Find where the given text appears and provide that cell's center as (X, Y) coordinate. 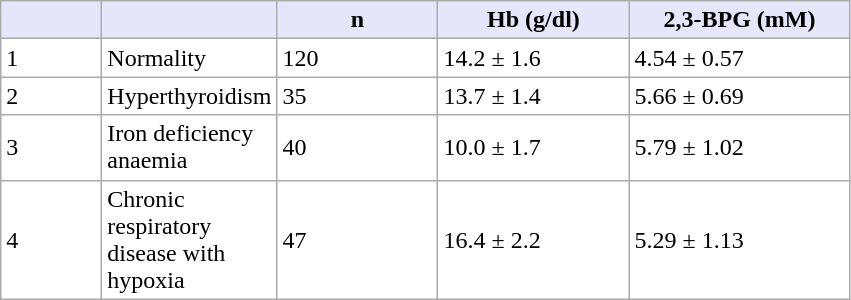
Chronic respiratory disease with hypoxia (190, 240)
13.7 ± 1.4 (534, 96)
Hyperthyroidism (190, 96)
120 (358, 58)
4.54 ± 0.57 (740, 58)
5.79 ± 1.02 (740, 148)
47 (358, 240)
Iron deficiency anaemia (190, 148)
40 (358, 148)
10.0 ± 1.7 (534, 148)
n (358, 20)
1 (52, 58)
3 (52, 148)
2 (52, 96)
Hb (g/dl) (534, 20)
5.29 ± 1.13 (740, 240)
2,3-BPG (mM) (740, 20)
Normality (190, 58)
16.4 ± 2.2 (534, 240)
35 (358, 96)
14.2 ± 1.6 (534, 58)
4 (52, 240)
5.66 ± 0.69 (740, 96)
